Scan for the cell matching the given text and deliver its (x, y) coordinate at center. 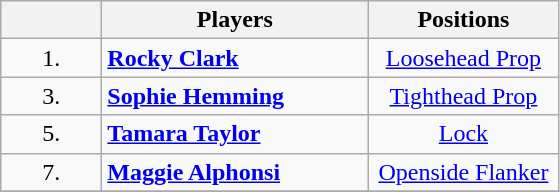
Loosehead Prop (464, 58)
Openside Flanker (464, 172)
Tighthead Prop (464, 96)
3. (52, 96)
1. (52, 58)
Positions (464, 20)
Tamara Taylor (235, 134)
Maggie Alphonsi (235, 172)
Players (235, 20)
Rocky Clark (235, 58)
Sophie Hemming (235, 96)
7. (52, 172)
5. (52, 134)
Lock (464, 134)
